Pinpoint the cell where the given text exists, returning its (X, Y) midpoint coordinate. 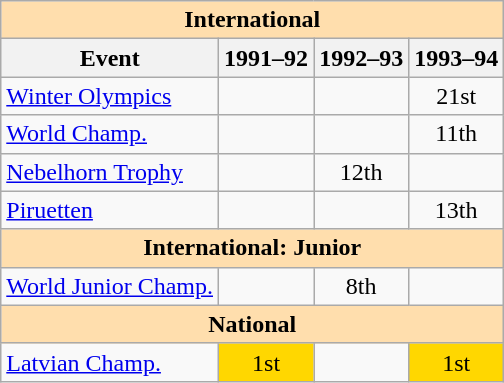
1991–92 (266, 58)
21st (456, 96)
International: Junior (252, 248)
1992–93 (362, 58)
Latvian Champ. (110, 362)
8th (362, 286)
Winter Olympics (110, 96)
National (252, 324)
World Champ. (110, 134)
12th (362, 172)
Piruetten (110, 210)
Nebelhorn Trophy (110, 172)
Event (110, 58)
1993–94 (456, 58)
International (252, 20)
World Junior Champ. (110, 286)
11th (456, 134)
13th (456, 210)
